Locate the cell with the specified text and output its (X, Y) center coordinate. 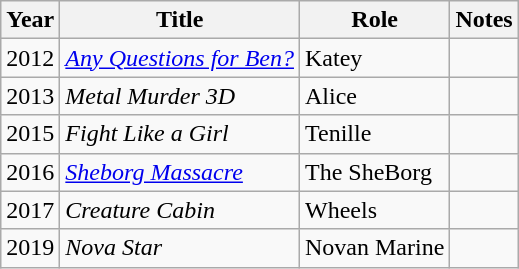
Year (30, 20)
Role (375, 20)
Katey (375, 58)
2012 (30, 58)
2019 (30, 248)
2016 (30, 172)
Sheborg Massacre (180, 172)
2015 (30, 134)
The SheBorg (375, 172)
Fight Like a Girl (180, 134)
Novan Marine (375, 248)
Metal Murder 3D (180, 96)
Tenille (375, 134)
Wheels (375, 210)
2017 (30, 210)
Nova Star (180, 248)
Creature Cabin (180, 210)
Notes (484, 20)
Alice (375, 96)
Title (180, 20)
2013 (30, 96)
Any Questions for Ben? (180, 58)
